Detect which cell encompasses the target text, then output its [X, Y] center coordinate. 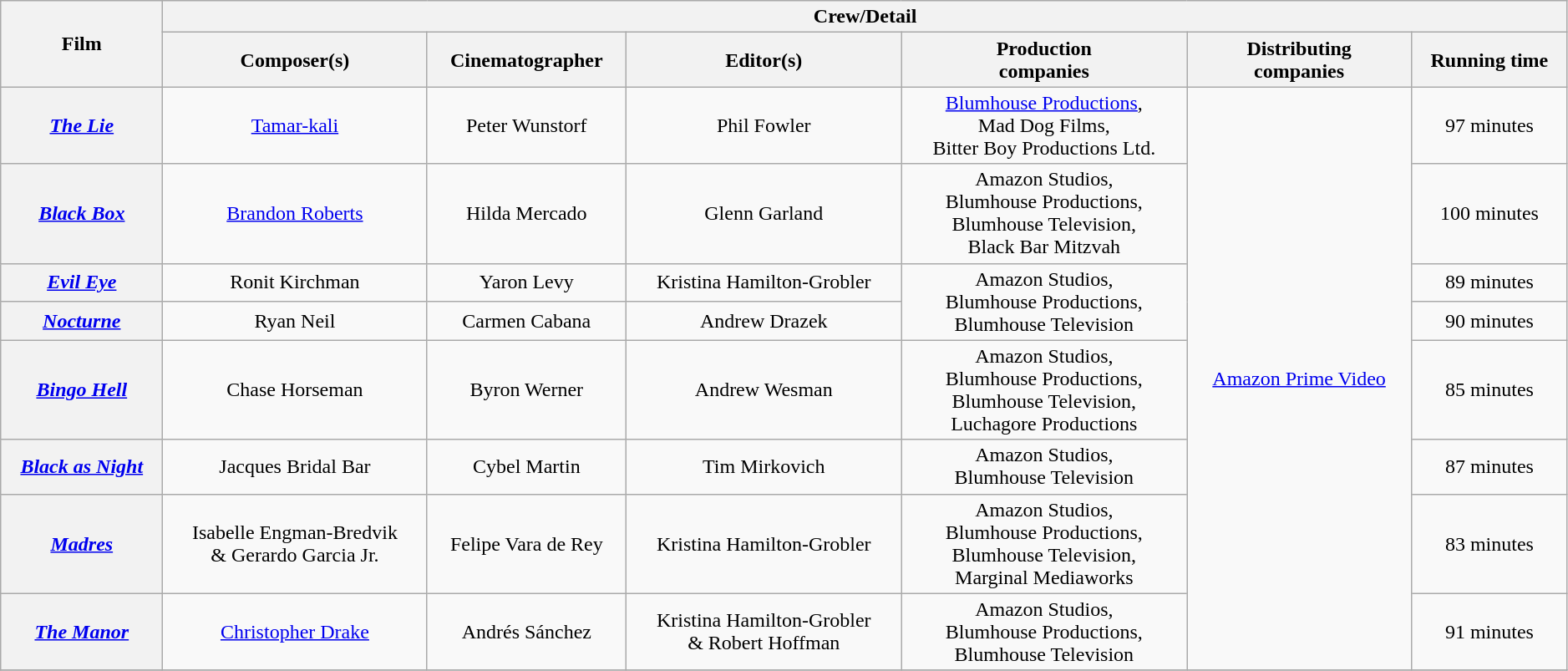
Brandon Roberts [295, 214]
91 minutes [1489, 632]
Ryan Neil [295, 321]
Black as Night [82, 466]
Black Box [82, 214]
Crew/Detail [865, 17]
100 minutes [1489, 214]
Yaron Levy [526, 282]
Distributing companies [1300, 60]
Madres [82, 543]
Phil Fowler [764, 125]
89 minutes [1489, 282]
Byron Werner [526, 389]
Composer(s) [295, 60]
Chase Horseman [295, 389]
Evil Eye [82, 282]
Glenn Garland [764, 214]
85 minutes [1489, 389]
87 minutes [1489, 466]
Amazon Studios, Blumhouse Productions, Blumhouse Television, Luchagore Productions [1044, 389]
Cybel Martin [526, 466]
Isabelle Engman-Bredvik & Gerardo Garcia Jr. [295, 543]
Kristina Hamilton-Grobler & Robert Hoffman [764, 632]
Running time [1489, 60]
Amazon Studios, Blumhouse Television [1044, 466]
Amazon Studios, Blumhouse Productions, Blumhouse Television, Marginal Mediaworks [1044, 543]
Jacques Bridal Bar [295, 466]
Felipe Vara de Rey [526, 543]
Andrés Sánchez [526, 632]
Production companies [1044, 60]
83 minutes [1489, 543]
Peter Wunstorf [526, 125]
Tim Mirkovich [764, 466]
Film [82, 43]
Hilda Mercado [526, 214]
Christopher Drake [295, 632]
Cinematographer [526, 60]
Andrew Drazek [764, 321]
Blumhouse Productions, Mad Dog Films, Bitter Boy Productions Ltd. [1044, 125]
Amazon Prime Video [1300, 379]
90 minutes [1489, 321]
Editor(s) [764, 60]
Carmen Cabana [526, 321]
97 minutes [1489, 125]
The Manor [82, 632]
Bingo Hell [82, 389]
Ronit Kirchman [295, 282]
Amazon Studios, Blumhouse Productions, Blumhouse Television, Black Bar Mitzvah [1044, 214]
Nocturne [82, 321]
Andrew Wesman [764, 389]
Tamar-kali [295, 125]
The Lie [82, 125]
